From the cell containing the given text, extract its center point as (x, y) coordinate. 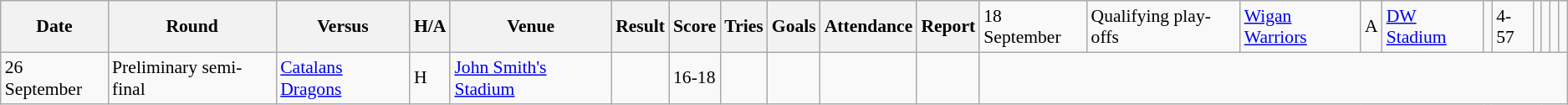
A (1371, 27)
Preliminary semi-final (192, 77)
Attendance (869, 27)
John Smith's Stadium (530, 77)
4-57 (1512, 27)
Date (54, 27)
16-18 (694, 77)
Tries (743, 27)
DW Stadium (1433, 27)
Qualifying play-offs (1164, 27)
Venue (530, 27)
H/A (430, 27)
Catalans Dragons (343, 77)
Goals (794, 27)
Result (641, 27)
18 September (1033, 27)
Versus (343, 27)
H (430, 77)
Report (948, 27)
26 September (54, 77)
Round (192, 27)
Score (694, 27)
Wigan Warriors (1300, 27)
